Find where the given text appears and provide that cell's center as (X, Y) coordinate. 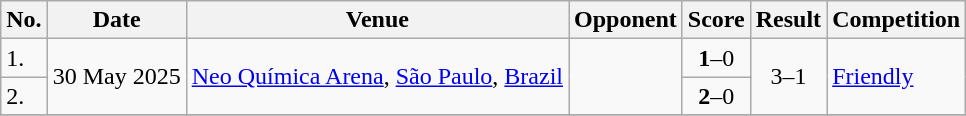
2–0 (716, 96)
3–1 (788, 77)
Date (116, 20)
Neo Química Arena, São Paulo, Brazil (377, 77)
1–0 (716, 58)
Result (788, 20)
No. (24, 20)
1. (24, 58)
Opponent (626, 20)
Venue (377, 20)
Friendly (896, 77)
2. (24, 96)
Competition (896, 20)
30 May 2025 (116, 77)
Score (716, 20)
